Find where the given text appears and provide that cell's center as [x, y] coordinate. 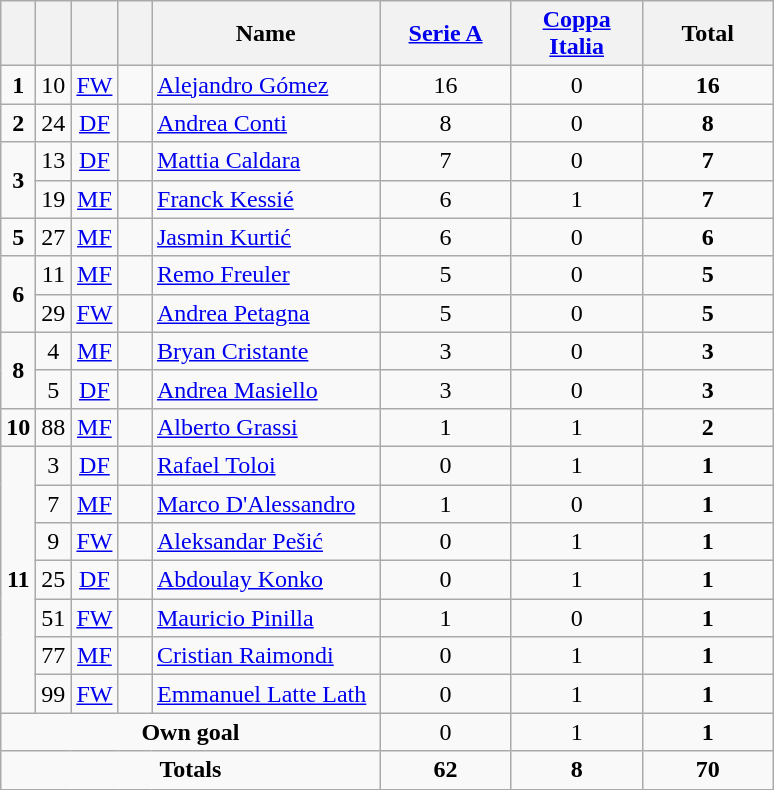
Totals [190, 770]
9 [54, 542]
13 [54, 161]
Total [708, 34]
Emmanuel Latte Lath [266, 694]
Andrea Conti [266, 123]
Name [266, 34]
Aleksandar Pešić [266, 542]
77 [54, 656]
Cristian Raimondi [266, 656]
Bryan Cristante [266, 351]
4 [54, 351]
99 [54, 694]
51 [54, 618]
29 [54, 313]
Alberto Grassi [266, 427]
Marco D'Alessandro [266, 503]
70 [708, 770]
Mattia Caldara [266, 161]
Mauricio Pinilla [266, 618]
19 [54, 199]
62 [446, 770]
24 [54, 123]
25 [54, 580]
Own goal [190, 732]
Remo Freuler [266, 275]
Franck Kessié [266, 199]
Alejandro Gómez [266, 85]
Rafael Toloi [266, 465]
Coppa Italia [576, 34]
88 [54, 427]
27 [54, 237]
Serie A [446, 34]
Abdoulay Konko [266, 580]
Andrea Masiello [266, 389]
Jasmin Kurtić [266, 237]
Andrea Petagna [266, 313]
